Scan for the cell matching the given text and deliver its [X, Y] coordinate at center. 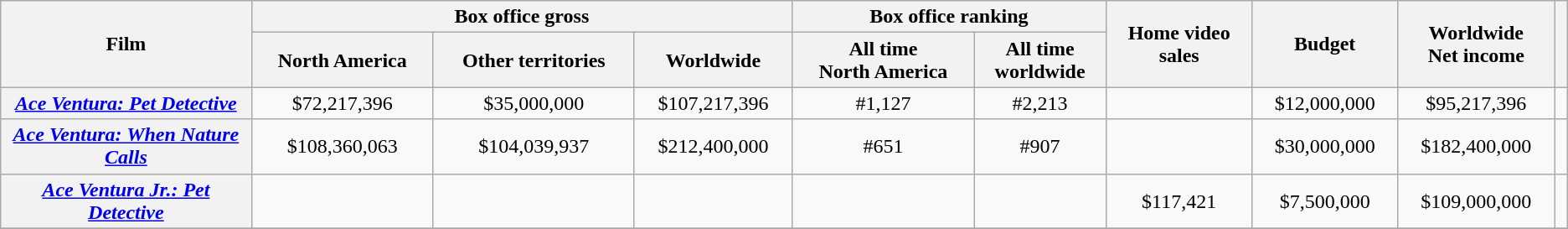
$72,217,396 [342, 103]
Box office ranking [949, 17]
#651 [883, 146]
Box office gross [522, 17]
Other territories [534, 60]
$212,400,000 [714, 146]
Ace Ventura Jr.: Pet Detective [126, 201]
$7,500,000 [1325, 201]
$109,000,000 [1476, 201]
#907 [1040, 146]
All time worldwide [1040, 60]
All time North America [883, 60]
$30,000,000 [1325, 146]
$107,217,396 [714, 103]
North America [342, 60]
Ace Ventura: Pet Detective [126, 103]
$12,000,000 [1325, 103]
Home videosales [1179, 44]
Film [126, 44]
$35,000,000 [534, 103]
Ace Ventura: When Nature Calls [126, 146]
#1,127 [883, 103]
$117,421 [1179, 201]
Worldwide [714, 60]
$182,400,000 [1476, 146]
$104,039,937 [534, 146]
Worldwide Net income [1476, 44]
Budget [1325, 44]
#2,213 [1040, 103]
$95,217,396 [1476, 103]
$108,360,063 [342, 146]
